Extract the [x, y] coordinate from the center of the cell holding the provided text.  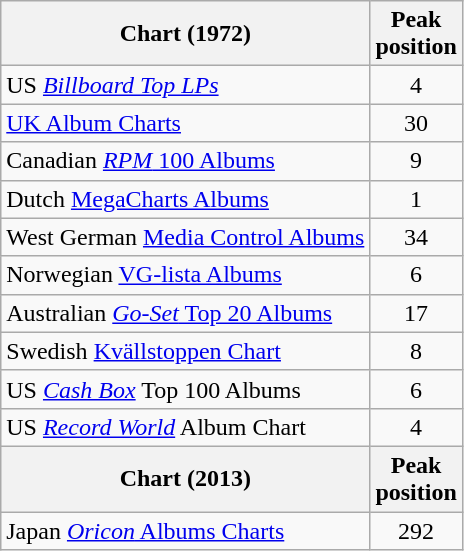
34 [416, 237]
Dutch MegaCharts Albums [186, 199]
292 [416, 531]
Chart (2013) [186, 478]
US Cash Box Top 100 Albums [186, 389]
9 [416, 161]
30 [416, 123]
Canadian RPM 100 Albums [186, 161]
8 [416, 351]
17 [416, 313]
Chart (1972) [186, 34]
US Record World Album Chart [186, 427]
Australian Go-Set Top 20 Albums [186, 313]
UK Album Charts [186, 123]
Swedish Kvällstoppen Chart [186, 351]
1 [416, 199]
Japan Oricon Albums Charts [186, 531]
US Billboard Top LPs [186, 85]
Norwegian VG-lista Albums [186, 275]
West German Media Control Albums [186, 237]
